Scan for the cell matching the given text and deliver its (X, Y) coordinate at center. 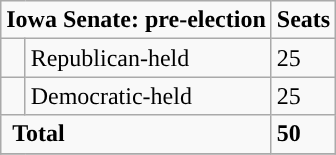
50 (303, 134)
Total (136, 134)
Republican-held (148, 58)
Democratic-held (148, 96)
Iowa Senate: pre-election (136, 20)
Seats (303, 20)
